Detect which cell encompasses the target text, then output its (X, Y) center coordinate. 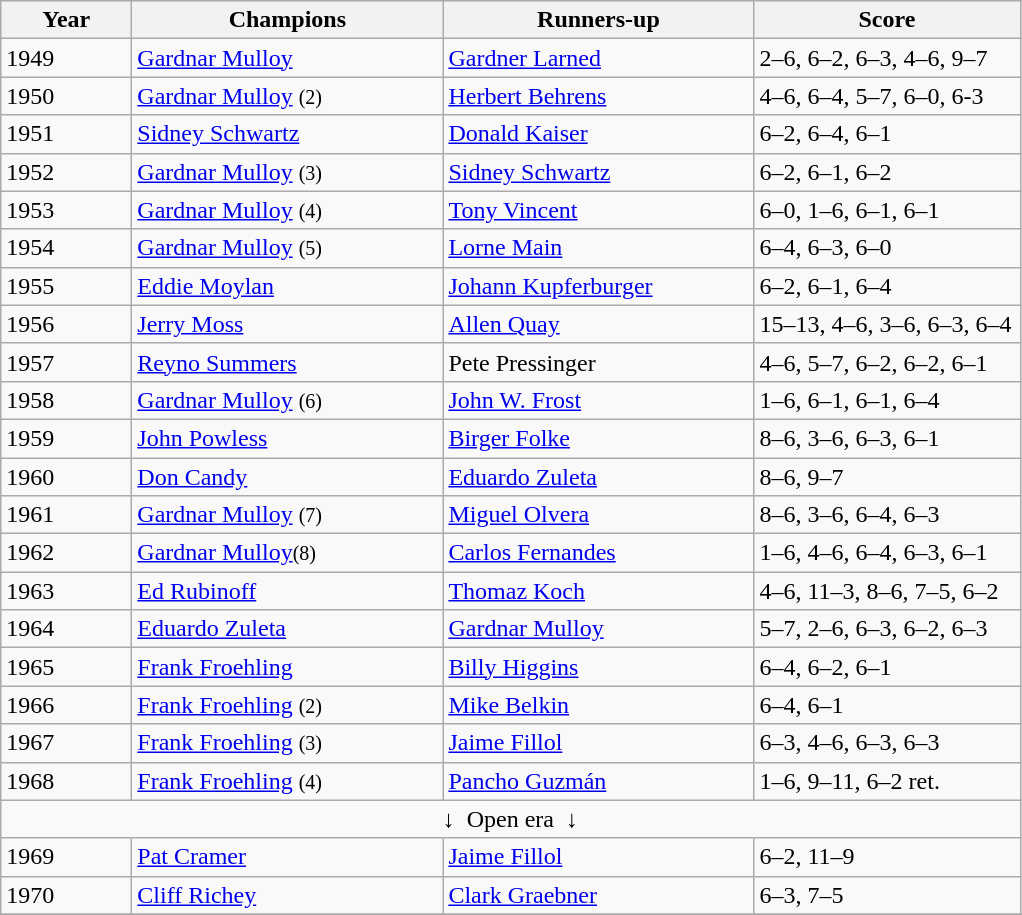
Miguel Olvera (598, 515)
8–6, 3–6, 6–4, 6–3 (887, 515)
1963 (66, 591)
Johann Kupferburger (598, 286)
Gardner Larned (598, 58)
Carlos Fernandes (598, 553)
Pete Pressinger (598, 362)
6–2, 11–9 (887, 857)
8–6, 9–7 (887, 477)
Eddie Moylan (288, 286)
4–6, 11–3, 8–6, 7–5, 6–2 (887, 591)
Clark Graebner (598, 895)
4–6, 5–7, 6–2, 6–2, 6–1 (887, 362)
1955 (66, 286)
1956 (66, 324)
Mike Belkin (598, 705)
Pat Cramer (288, 857)
Cliff Richey (288, 895)
1958 (66, 400)
John W. Frost (598, 400)
1–6, 9–11, 6–2 ret. (887, 781)
1968 (66, 781)
6–3, 4–6, 6–3, 6–3 (887, 743)
1–6, 6–1, 6–1, 6–4 (887, 400)
1952 (66, 172)
1966 (66, 705)
Pancho Guzmán (598, 781)
1961 (66, 515)
Gardnar Mulloy (5) (288, 248)
Gardnar Mulloy (2) (288, 96)
Score (887, 20)
1953 (66, 210)
Jerry Moss (288, 324)
Herbert Behrens (598, 96)
8–6, 3–6, 6–3, 6–1 (887, 438)
1954 (66, 248)
1962 (66, 553)
Frank Froehling (4) (288, 781)
Birger Folke (598, 438)
John Powless (288, 438)
Gardnar Mulloy (6) (288, 400)
1960 (66, 477)
Tony Vincent (598, 210)
1964 (66, 629)
1970 (66, 895)
Allen Quay (598, 324)
1959 (66, 438)
Billy Higgins (598, 667)
Frank Froehling (288, 667)
2–6, 6–2, 6–3, 4–6, 9–7 (887, 58)
Frank Froehling (3) (288, 743)
Gardnar Mulloy (3) (288, 172)
Runners-up (598, 20)
Year (66, 20)
6–4, 6–1 (887, 705)
1949 (66, 58)
Champions (288, 20)
Don Candy (288, 477)
6–2, 6–1, 6–4 (887, 286)
6–2, 6–4, 6–1 (887, 134)
1–6, 4–6, 6–4, 6–3, 6–1 (887, 553)
Lorne Main (598, 248)
Gardnar Mulloy (4) (288, 210)
Gardnar Mulloy(8) (288, 553)
6–2, 6–1, 6–2 (887, 172)
6–3, 7–5 (887, 895)
Thomaz Koch (598, 591)
↓ Open era ↓ (510, 819)
Gardnar Mulloy (7) (288, 515)
15–13, 4–6, 3–6, 6–3, 6–4 (887, 324)
5–7, 2–6, 6–3, 6–2, 6–3 (887, 629)
1957 (66, 362)
Ed Rubinoff (288, 591)
1969 (66, 857)
Frank Froehling (2) (288, 705)
Donald Kaiser (598, 134)
6–4, 6–3, 6–0 (887, 248)
4–6, 6–4, 5–7, 6–0, 6-3 (887, 96)
6–4, 6–2, 6–1 (887, 667)
1950 (66, 96)
1951 (66, 134)
1965 (66, 667)
1967 (66, 743)
6–0, 1–6, 6–1, 6–1 (887, 210)
Reyno Summers (288, 362)
